For the text-containing cell, return its midpoint in (x, y) coordinate format. 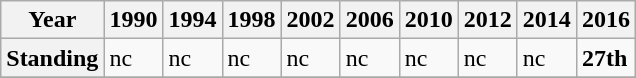
1998 (252, 20)
2012 (488, 20)
27th (606, 58)
2002 (310, 20)
1994 (192, 20)
2016 (606, 20)
Standing (52, 58)
2010 (428, 20)
2006 (370, 20)
2014 (546, 20)
1990 (134, 20)
Year (52, 20)
